Find where the given text appears and provide that cell's center as (x, y) coordinate. 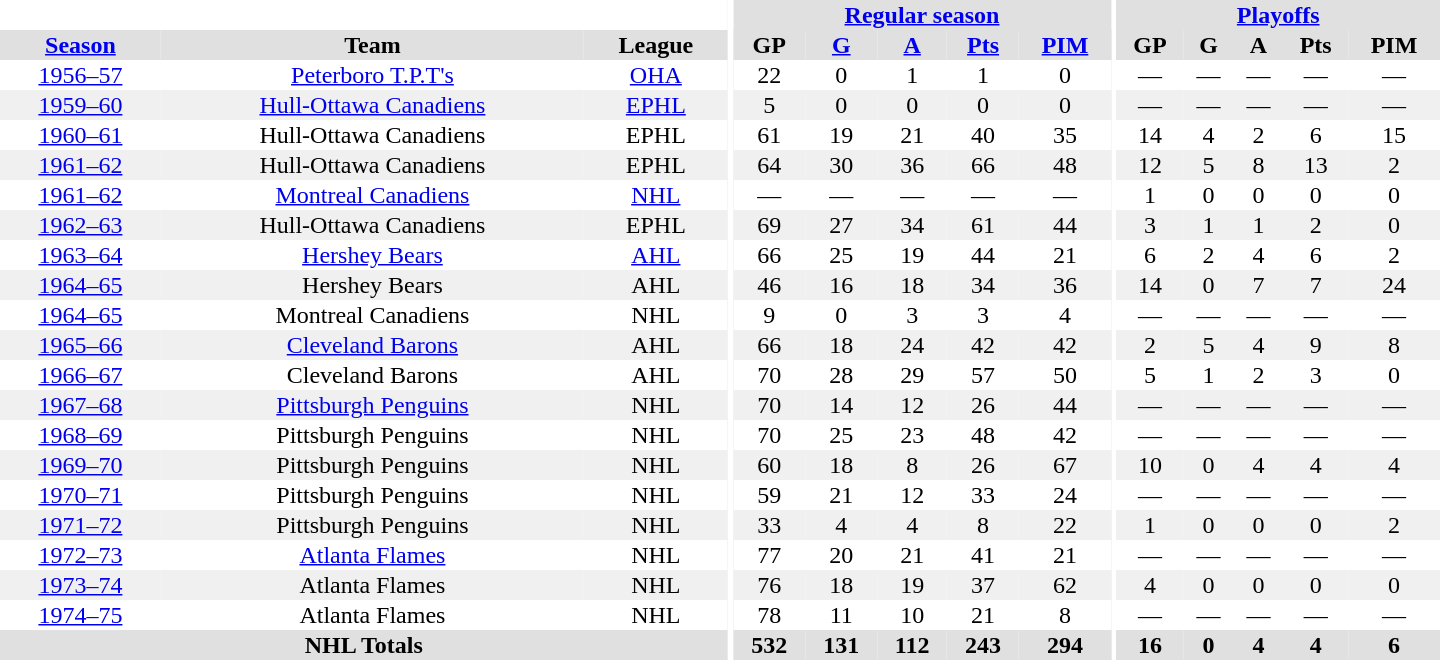
35 (1065, 135)
NHL Totals (364, 645)
1956–57 (80, 75)
57 (983, 375)
1965–66 (80, 345)
1973–74 (80, 585)
28 (841, 375)
Season (80, 45)
1971–72 (80, 525)
30 (841, 165)
46 (769, 285)
41 (983, 555)
1962–63 (80, 225)
1970–71 (80, 495)
532 (769, 645)
15 (1394, 135)
1966–67 (80, 375)
50 (1065, 375)
243 (983, 645)
Peterboro T.P.T's (372, 75)
Playoffs (1278, 15)
40 (983, 135)
Team (372, 45)
27 (841, 225)
20 (841, 555)
13 (1316, 165)
69 (769, 225)
1968–69 (80, 435)
1960–61 (80, 135)
37 (983, 585)
23 (912, 435)
League (656, 45)
131 (841, 645)
78 (769, 615)
Regular season (922, 15)
OHA (656, 75)
77 (769, 555)
1972–73 (80, 555)
59 (769, 495)
1959–60 (80, 105)
60 (769, 465)
1967–68 (80, 405)
294 (1065, 645)
29 (912, 375)
64 (769, 165)
76 (769, 585)
1974–75 (80, 615)
112 (912, 645)
1963–64 (80, 255)
67 (1065, 465)
11 (841, 615)
1969–70 (80, 465)
62 (1065, 585)
